From the cell containing the given text, extract its center point as [X, Y] coordinate. 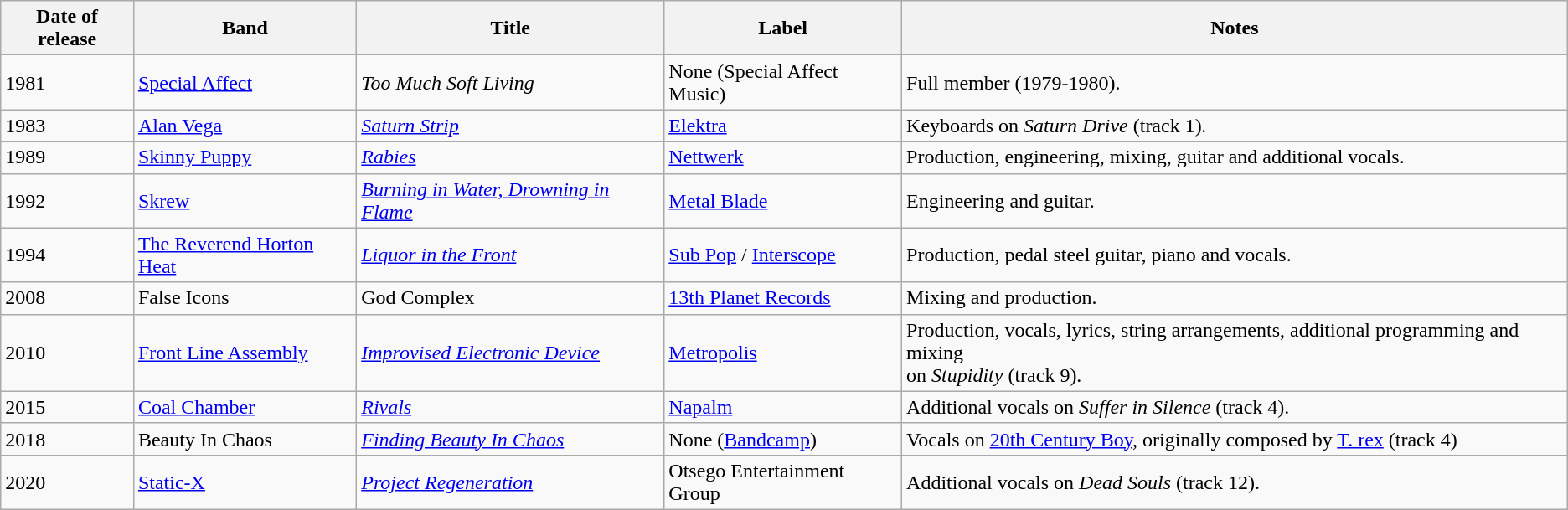
Elektra [783, 126]
Production, pedal steel guitar, piano and vocals. [1235, 255]
None (Special Affect Music) [783, 82]
Otsego Entertainment Group [783, 482]
Production, engineering, mixing, guitar and additional vocals. [1235, 157]
Finding Beauty In Chaos [511, 439]
Additional vocals on Dead Souls (track 12). [1235, 482]
Skrew [245, 201]
The Reverend Horton Heat [245, 255]
Project Regeneration [511, 482]
None (Bandcamp) [783, 439]
2008 [67, 298]
Keyboards on Saturn Drive (track 1). [1235, 126]
Mixing and production. [1235, 298]
Burning in Water, Drowning in Flame [511, 201]
Improvised Electronic Device [511, 353]
Band [245, 28]
Skinny Puppy [245, 157]
God Complex [511, 298]
Beauty In Chaos [245, 439]
Title [511, 28]
1989 [67, 157]
Vocals on 20th Century Boy, originally composed by T. rex (track 4) [1235, 439]
Engineering and guitar. [1235, 201]
Liquor in the Front [511, 255]
2018 [67, 439]
Nettwerk [783, 157]
Static-X [245, 482]
Alan Vega [245, 126]
Additional vocals on Suffer in Silence (track 4). [1235, 407]
Rabies [511, 157]
Sub Pop / Interscope [783, 255]
1983 [67, 126]
Metropolis [783, 353]
Date of release [67, 28]
Napalm [783, 407]
Production, vocals, lyrics, string arrangements, additional programming and mixingon Stupidity (track 9). [1235, 353]
Rivals [511, 407]
Metal Blade [783, 201]
Special Affect [245, 82]
False Icons [245, 298]
2020 [67, 482]
13th Planet Records [783, 298]
Coal Chamber [245, 407]
Label [783, 28]
Too Much Soft Living [511, 82]
1981 [67, 82]
2010 [67, 353]
Notes [1235, 28]
2015 [67, 407]
1992 [67, 201]
1994 [67, 255]
Full member (1979-1980). [1235, 82]
Saturn Strip [511, 126]
Front Line Assembly [245, 353]
